Extract the (X, Y) coordinate from the center of the cell holding the provided text.  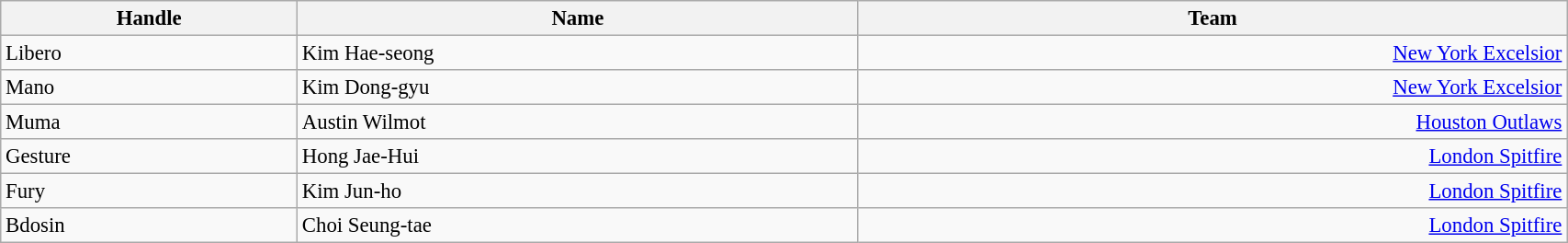
Handle (149, 18)
Kim Jun-ho (579, 191)
Choi Seung-tae (579, 226)
Austin Wilmot (579, 122)
Name (579, 18)
Gesture (149, 156)
Fury (149, 191)
Muma (149, 122)
Kim Hae-seong (579, 53)
Bdosin (149, 226)
Houston Outlaws (1213, 122)
Kim Dong-gyu (579, 87)
Hong Jae-Hui (579, 156)
Libero (149, 53)
Mano (149, 87)
Team (1213, 18)
